Detect which cell encompasses the target text, then output its [X, Y] center coordinate. 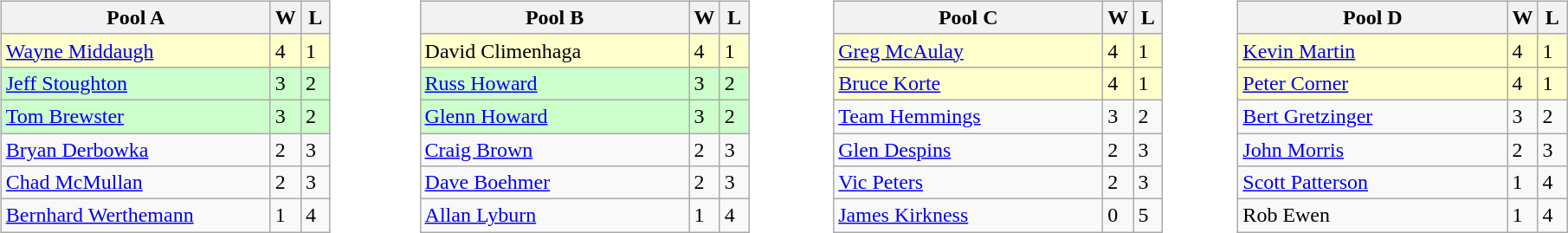
Vic Peters [968, 183]
Pool D [1373, 17]
Allan Lyburn [554, 216]
Russ Howard [554, 83]
Glen Despins [968, 150]
Team Hemmings [968, 116]
Bernhard Werthemann [135, 216]
Jeff Stoughton [135, 83]
Wayne Middaugh [135, 50]
0 [1119, 216]
John Morris [1373, 150]
Scott Patterson [1373, 183]
Glenn Howard [554, 116]
Bryan Derbowka [135, 150]
David Climenhaga [554, 50]
Pool C [968, 17]
Dave Boehmer [554, 183]
Tom Brewster [135, 116]
5 [1148, 216]
Bruce Korte [968, 83]
Craig Brown [554, 150]
Pool A [135, 17]
Chad McMullan [135, 183]
Rob Ewen [1373, 216]
Kevin Martin [1373, 50]
Pool B [554, 17]
Peter Corner [1373, 83]
James Kirkness [968, 216]
Bert Gretzinger [1373, 116]
Greg McAulay [968, 50]
